Pinpoint the cell where the given text exists, returning its [X, Y] midpoint coordinate. 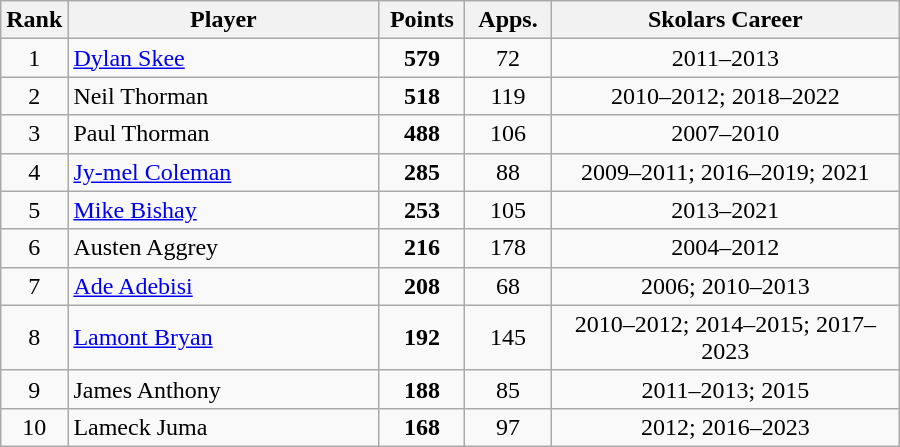
Dylan Skee [224, 58]
579 [422, 58]
1 [34, 58]
Mike Bishay [224, 210]
488 [422, 134]
3 [34, 134]
Lamont Bryan [224, 338]
106 [508, 134]
97 [508, 427]
253 [422, 210]
2012; 2016–2023 [726, 427]
2011–2013 [726, 58]
2013–2021 [726, 210]
68 [508, 286]
Austen Aggrey [224, 248]
85 [508, 389]
518 [422, 96]
285 [422, 172]
Lameck Juma [224, 427]
216 [422, 248]
Player [224, 20]
7 [34, 286]
4 [34, 172]
6 [34, 248]
192 [422, 338]
8 [34, 338]
88 [508, 172]
Jy-mel Coleman [224, 172]
2011–2013; 2015 [726, 389]
2009–2011; 2016–2019; 2021 [726, 172]
178 [508, 248]
72 [508, 58]
2004–2012 [726, 248]
208 [422, 286]
2007–2010 [726, 134]
2010–2012; 2014–2015; 2017–2023 [726, 338]
Apps. [508, 20]
James Anthony [224, 389]
5 [34, 210]
9 [34, 389]
Skolars Career [726, 20]
145 [508, 338]
105 [508, 210]
Neil Thorman [224, 96]
2006; 2010–2013 [726, 286]
Paul Thorman [224, 134]
119 [508, 96]
2010–2012; 2018–2022 [726, 96]
188 [422, 389]
10 [34, 427]
Ade Adebisi [224, 286]
Points [422, 20]
168 [422, 427]
Rank [34, 20]
2 [34, 96]
